For the text-containing cell, return its midpoint in (x, y) coordinate format. 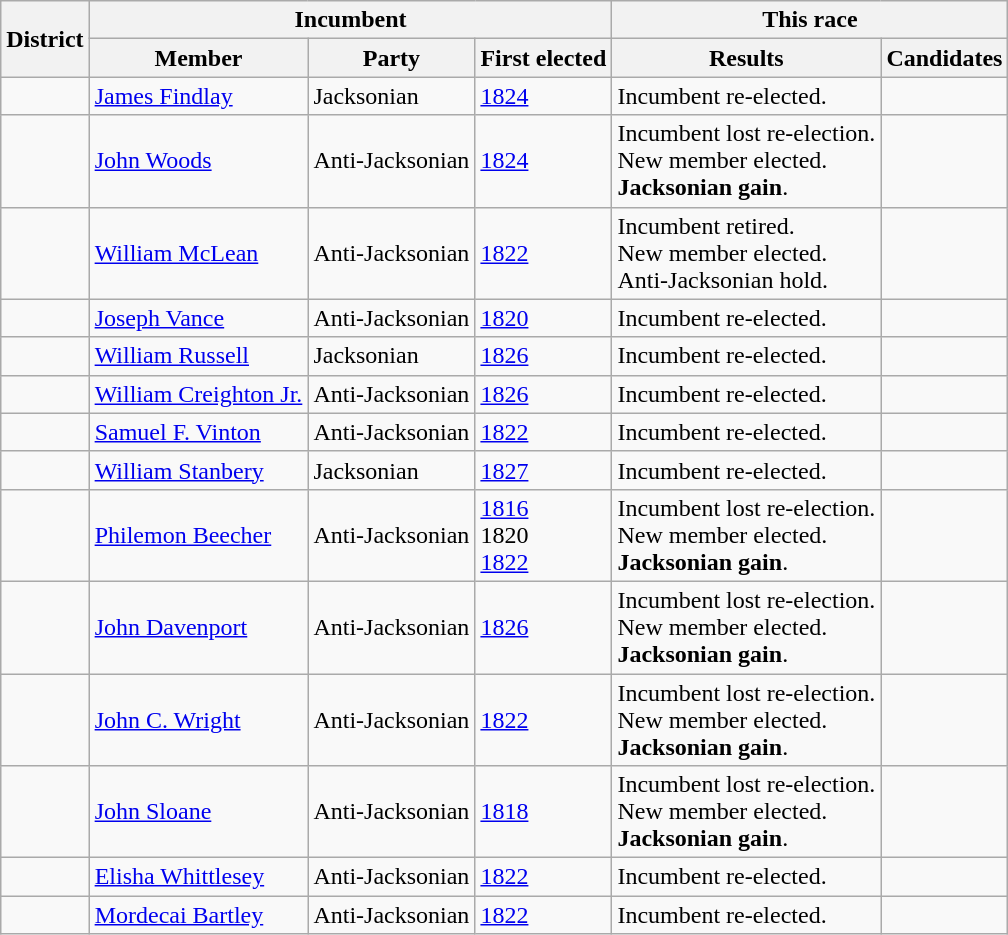
This race (810, 20)
William Creighton Jr. (198, 394)
Incumbent retired.New member elected.Anti-Jacksonian hold. (746, 253)
William McLean (198, 253)
John Davenport (198, 627)
Mordecai Bartley (198, 915)
Incumbent (350, 20)
Philemon Beecher (198, 535)
Samuel F. Vinton (198, 432)
William Stanbery (198, 470)
Candidates (944, 58)
John Sloane (198, 812)
John C. Wright (198, 720)
First elected (544, 58)
District (45, 39)
Member (198, 58)
Joseph Vance (198, 318)
Elisha Whittlesey (198, 877)
18161820 1822 (544, 535)
Results (746, 58)
John Woods (198, 161)
James Findlay (198, 96)
1827 (544, 470)
Party (392, 58)
1818 (544, 812)
William Russell (198, 356)
1820 (544, 318)
